Scan for the cell matching the given text and deliver its [x, y] coordinate at center. 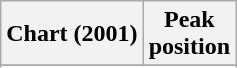
Chart (2001) [72, 34]
Peakposition [189, 34]
